Search for the cell housing the specified text and yield its [X, Y] center coordinate. 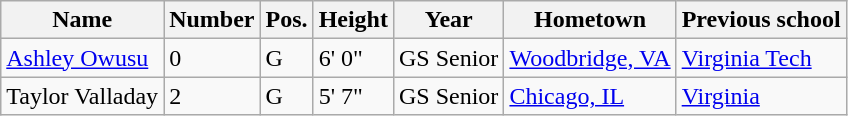
Ashley Owusu [82, 58]
Taylor Valladay [82, 96]
Height [353, 20]
Woodbridge, VA [590, 58]
Year [448, 20]
Hometown [590, 20]
0 [212, 58]
Previous school [761, 20]
Virginia Tech [761, 58]
Virginia [761, 96]
5' 7" [353, 96]
2 [212, 96]
Pos. [286, 20]
Number [212, 20]
Name [82, 20]
6' 0" [353, 58]
Chicago, IL [590, 96]
